Return the [X, Y] coordinate for the center point of the cell that contains the specified text.  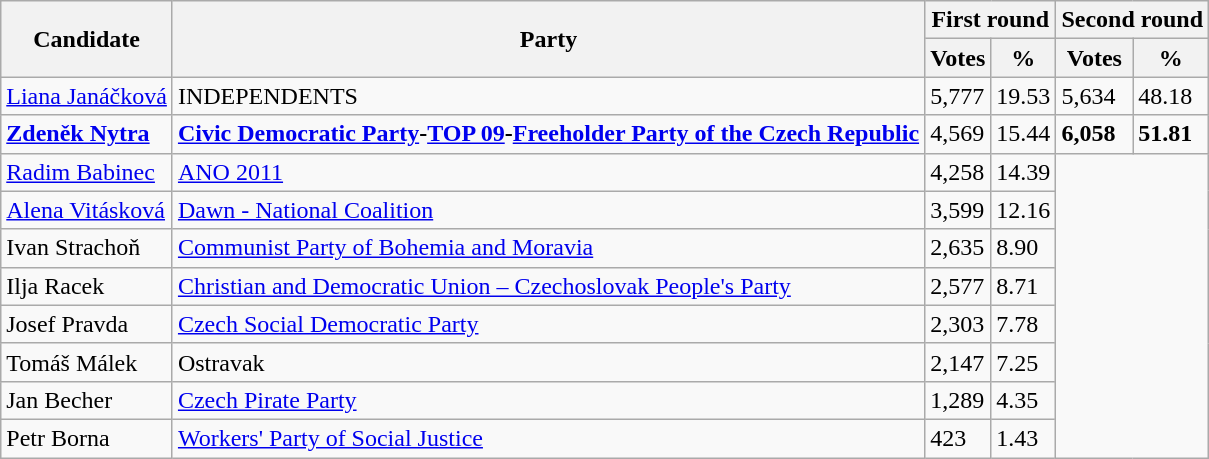
423 [958, 438]
48.18 [1171, 96]
Party [548, 39]
Tomáš Málek [87, 362]
Josef Pravda [87, 324]
Zdeněk Nytra [87, 134]
Liana Janáčková [87, 96]
Ostravak [548, 362]
ANO 2011 [548, 172]
Alena Vitásková [87, 210]
First round [990, 20]
2,577 [958, 286]
5,634 [1094, 96]
12.16 [1024, 210]
Petr Borna [87, 438]
Communist Party of Bohemia and Moravia [548, 248]
2,303 [958, 324]
Civic Democratic Party-TOP 09-Freeholder Party of the Czech Republic [548, 134]
1.43 [1024, 438]
Candidate [87, 39]
Czech Social Democratic Party [548, 324]
Jan Becher [87, 400]
Dawn - National Coalition [548, 210]
51.81 [1171, 134]
Radim Babinec [87, 172]
15.44 [1024, 134]
1,289 [958, 400]
Ilja Racek [87, 286]
19.53 [1024, 96]
7.78 [1024, 324]
Christian and Democratic Union – Czechoslovak People's Party [548, 286]
8.90 [1024, 248]
6,058 [1094, 134]
14.39 [1024, 172]
Workers' Party of Social Justice [548, 438]
2,635 [958, 248]
5,777 [958, 96]
Ivan Strachoň [87, 248]
3,599 [958, 210]
4.35 [1024, 400]
8.71 [1024, 286]
Second round [1132, 20]
7.25 [1024, 362]
Czech Pirate Party [548, 400]
4,258 [958, 172]
4,569 [958, 134]
INDEPENDENTS [548, 96]
2,147 [958, 362]
